Locate the cell with the specified text and output its (X, Y) center coordinate. 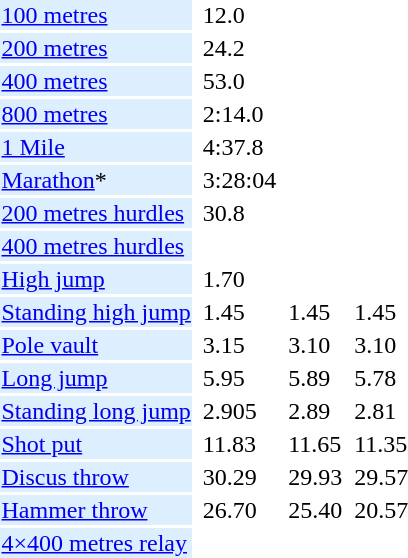
4:37.8 (239, 147)
3.10 (316, 345)
1.70 (239, 279)
Long jump (96, 378)
200 metres hurdles (96, 213)
2.905 (239, 411)
800 metres (96, 114)
Marathon* (96, 180)
26.70 (239, 510)
29.93 (316, 477)
30.8 (239, 213)
Standing high jump (96, 312)
Shot put (96, 444)
Discus throw (96, 477)
High jump (96, 279)
2:14.0 (239, 114)
3:28:04 (239, 180)
30.29 (239, 477)
400 metres hurdles (96, 246)
12.0 (239, 15)
2.89 (316, 411)
3.15 (239, 345)
200 metres (96, 48)
5.95 (239, 378)
Standing long jump (96, 411)
4×400 metres relay (96, 543)
11.83 (239, 444)
Pole vault (96, 345)
53.0 (239, 81)
5.89 (316, 378)
Hammer throw (96, 510)
24.2 (239, 48)
11.65 (316, 444)
1 Mile (96, 147)
400 metres (96, 81)
100 metres (96, 15)
25.40 (316, 510)
